Identify which cell holds the provided text, then report its [x, y] central coordinate. 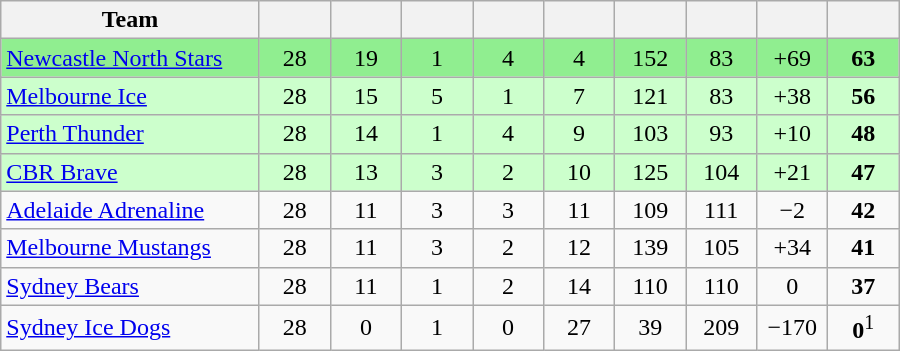
01 [864, 328]
Perth Thunder [130, 134]
139 [650, 248]
152 [650, 58]
10 [580, 172]
13 [366, 172]
12 [580, 248]
93 [722, 134]
7 [580, 96]
+21 [792, 172]
19 [366, 58]
5 [436, 96]
+69 [792, 58]
15 [366, 96]
105 [722, 248]
Newcastle North Stars [130, 58]
+10 [792, 134]
125 [650, 172]
48 [864, 134]
Melbourne Mustangs [130, 248]
Team [130, 20]
+34 [792, 248]
103 [650, 134]
209 [722, 328]
−2 [792, 210]
9 [580, 134]
104 [722, 172]
41 [864, 248]
39 [650, 328]
42 [864, 210]
37 [864, 286]
111 [722, 210]
Melbourne Ice [130, 96]
63 [864, 58]
121 [650, 96]
56 [864, 96]
Sydney Bears [130, 286]
27 [580, 328]
+38 [792, 96]
Adelaide Adrenaline [130, 210]
47 [864, 172]
CBR Brave [130, 172]
Sydney Ice Dogs [130, 328]
109 [650, 210]
−170 [792, 328]
